Extract the (x, y) coordinate from the center of the cell holding the provided text.  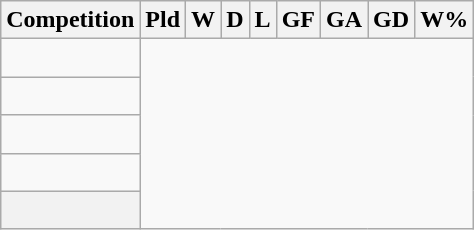
Pld (163, 20)
Competition (70, 20)
L (262, 20)
D (235, 20)
GF (298, 20)
W% (444, 20)
GD (392, 20)
GA (344, 20)
W (204, 20)
